From the cell containing the given text, extract its center point as (X, Y) coordinate. 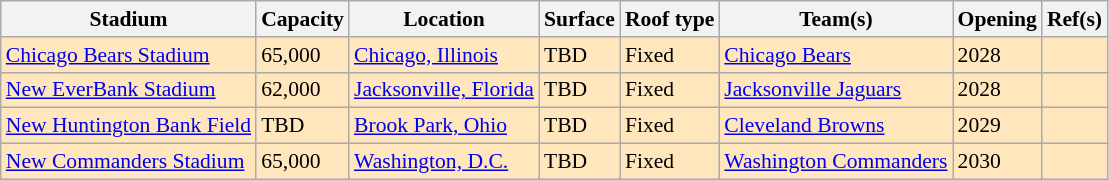
New Commanders Stadium (128, 162)
Capacity (302, 19)
Surface (580, 19)
Stadium (128, 19)
Opening (998, 19)
New Huntington Bank Field (128, 126)
Brook Park, Ohio (444, 126)
Chicago Bears (836, 55)
Chicago Bears Stadium (128, 55)
New EverBank Stadium (128, 90)
Cleveland Browns (836, 126)
Ref(s) (1074, 19)
Jacksonville, Florida (444, 90)
Washington Commanders (836, 162)
2030 (998, 162)
62,000 (302, 90)
Jacksonville Jaguars (836, 90)
Roof type (670, 19)
Washington, D.C. (444, 162)
Team(s) (836, 19)
Location (444, 19)
Chicago, Illinois (444, 55)
2029 (998, 126)
